Find where the given text appears and provide that cell's center as (x, y) coordinate. 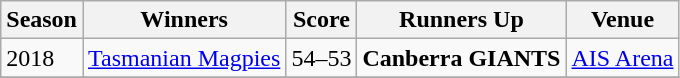
AIS Arena (622, 58)
Runners Up (462, 20)
2018 (42, 58)
Tasmanian Magpies (184, 58)
Score (322, 20)
Canberra GIANTS (462, 58)
Winners (184, 20)
Season (42, 20)
Venue (622, 20)
54–53 (322, 58)
